Identify which cell holds the provided text, then report its [x, y] central coordinate. 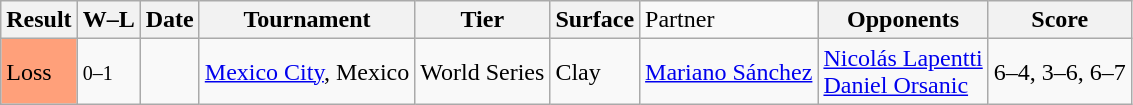
Clay [595, 72]
6–4, 3–6, 6–7 [1060, 72]
W–L [108, 20]
Partner [729, 20]
Tier [482, 20]
Loss [39, 72]
Tournament [306, 20]
Date [170, 20]
0–1 [108, 72]
Mariano Sánchez [729, 72]
World Series [482, 72]
Opponents [903, 20]
Score [1060, 20]
Nicolás Lapentti Daniel Orsanic [903, 72]
Result [39, 20]
Surface [595, 20]
Mexico City, Mexico [306, 72]
